Scan for the cell matching the given text and deliver its (X, Y) coordinate at center. 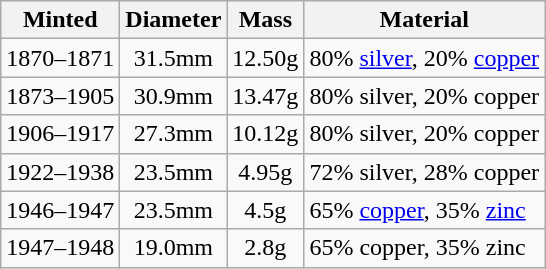
1906–1917 (60, 134)
30.9mm (174, 96)
Material (424, 20)
1873–1905 (60, 96)
4.5g (266, 210)
1946–1947 (60, 210)
1947–1948 (60, 248)
4.95g (266, 172)
Mass (266, 20)
1922–1938 (60, 172)
31.5mm (174, 58)
27.3mm (174, 134)
10.12g (266, 134)
72% silver, 28% copper (424, 172)
Minted (60, 20)
1870–1871 (60, 58)
2.8g (266, 248)
13.47g (266, 96)
Diameter (174, 20)
12.50g (266, 58)
19.0mm (174, 248)
